Identify which cell holds the provided text, then report its [X, Y] central coordinate. 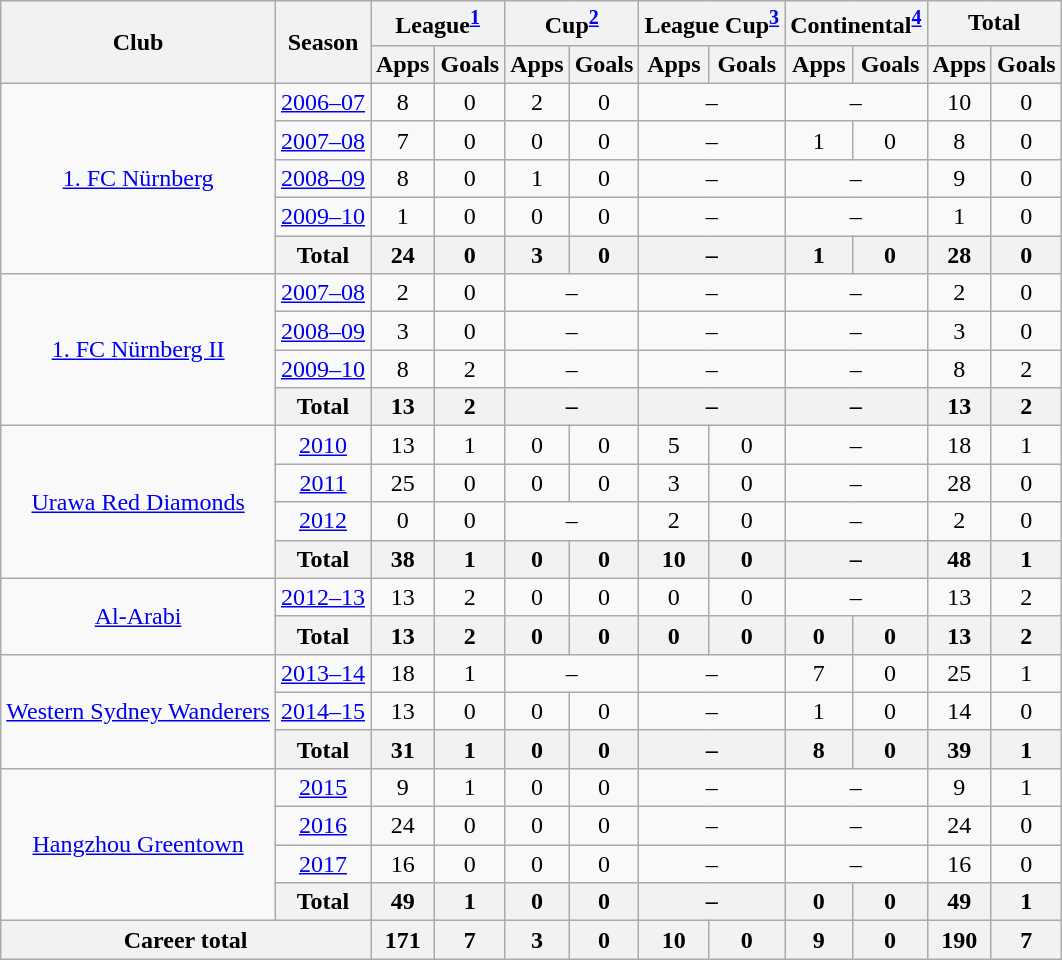
Hangzhou Greentown [138, 844]
14 [959, 711]
Career total [186, 940]
Cup2 [572, 24]
31 [402, 749]
2012–13 [322, 597]
39 [959, 749]
Continental4 [856, 24]
League Cup3 [712, 24]
1. FC Nürnberg II [138, 350]
2010 [322, 445]
2016 [322, 826]
2014–15 [322, 711]
48 [959, 559]
2017 [322, 864]
190 [959, 940]
2015 [322, 787]
Urawa Red Diamonds [138, 502]
Club [138, 42]
League1 [437, 24]
Season [322, 42]
2011 [322, 483]
Western Sydney Wanderers [138, 711]
5 [674, 445]
38 [402, 559]
2006–07 [322, 102]
2013–14 [322, 673]
171 [402, 940]
Al-Arabi [138, 616]
1. FC Nürnberg [138, 178]
2012 [322, 521]
